Return [X, Y] of the center of cell containing provided text 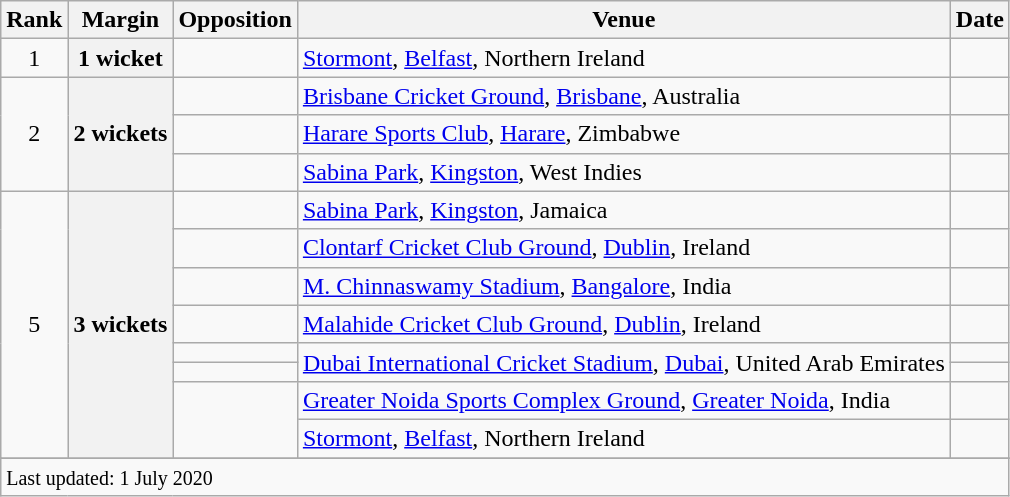
Clontarf Cricket Club Ground, Dublin, Ireland [624, 248]
Margin [120, 20]
2 wickets [120, 134]
5 [34, 324]
Rank [34, 20]
Dubai International Cricket Stadium, Dubai, United Arab Emirates [624, 362]
1 [34, 58]
Last updated: 1 July 2020 [506, 477]
Brisbane Cricket Ground, Brisbane, Australia [624, 96]
1 wicket [120, 58]
Harare Sports Club, Harare, Zimbabwe [624, 134]
2 [34, 134]
3 wickets [120, 324]
Malahide Cricket Club Ground, Dublin, Ireland [624, 324]
Sabina Park, Kingston, West Indies [624, 172]
Venue [624, 20]
Opposition [235, 20]
M. Chinnaswamy Stadium, Bangalore, India [624, 286]
Greater Noida Sports Complex Ground, Greater Noida, India [624, 400]
Sabina Park, Kingston, Jamaica [624, 210]
Date [980, 20]
